Output the [X, Y] coordinate of the center of the cell containing the given text.  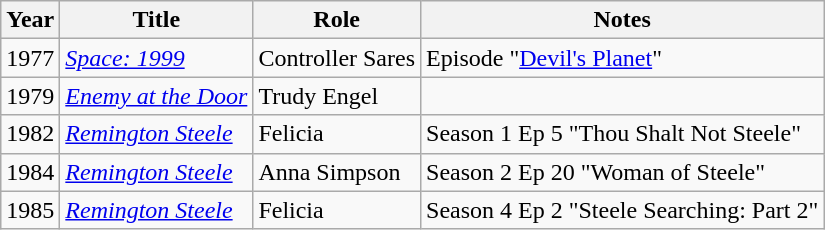
Controller Sares [337, 58]
Season 2 Ep 20 "Woman of Steele" [622, 172]
Notes [622, 20]
Anna Simpson [337, 172]
1979 [30, 96]
1984 [30, 172]
Season 1 Ep 5 "Thou Shalt Not Steele" [622, 134]
1985 [30, 210]
Year [30, 20]
Role [337, 20]
Season 4 Ep 2 "Steele Searching: Part 2" [622, 210]
1977 [30, 58]
Episode "Devil's Planet" [622, 58]
1982 [30, 134]
Enemy at the Door [156, 96]
Title [156, 20]
Space: 1999 [156, 58]
Trudy Engel [337, 96]
